From the cell containing the given text, extract its center point as [x, y] coordinate. 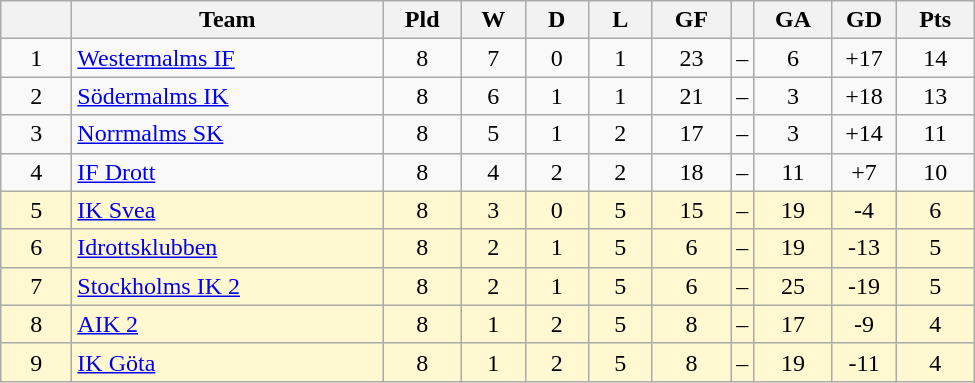
23 [692, 58]
Stockholms IK 2 [228, 286]
Idrottsklubben [228, 248]
IK Svea [228, 210]
25 [794, 286]
GA [794, 20]
Westermalms IF [228, 58]
+17 [864, 58]
Norrmalms SK [228, 134]
W [493, 20]
+7 [864, 172]
+14 [864, 134]
18 [692, 172]
15 [692, 210]
-19 [864, 286]
L [621, 20]
IF Drott [228, 172]
9 [36, 362]
Pts [936, 20]
AIK 2 [228, 324]
Södermalms IK [228, 96]
13 [936, 96]
D [557, 20]
10 [936, 172]
-11 [864, 362]
Team [228, 20]
14 [936, 58]
-4 [864, 210]
GD [864, 20]
Pld [422, 20]
IK Göta [228, 362]
GF [692, 20]
-9 [864, 324]
21 [692, 96]
+18 [864, 96]
-13 [864, 248]
